Scan for the cell matching the given text and deliver its [x, y] coordinate at center. 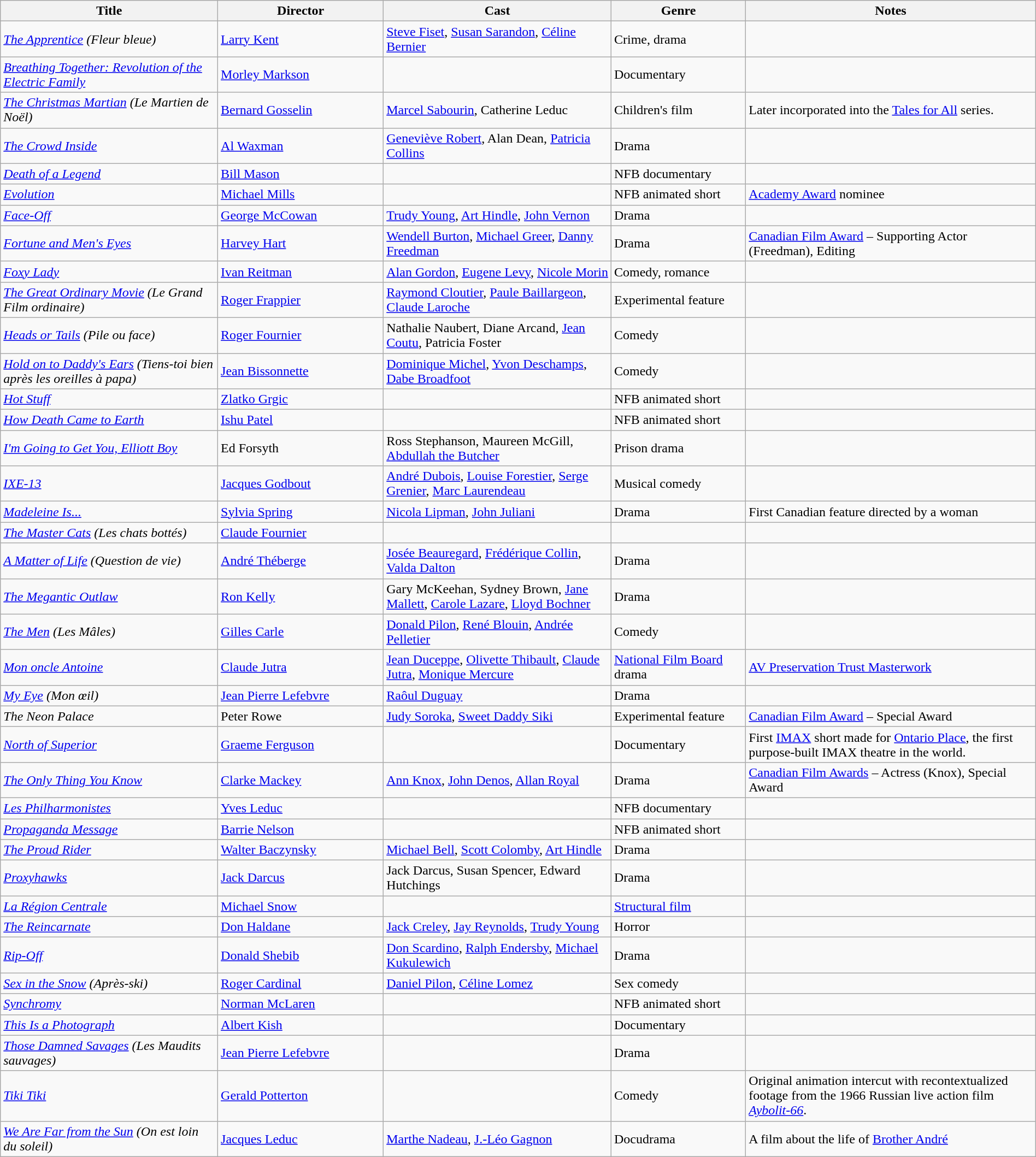
Roger Frappier [301, 299]
Yves Leduc [301, 808]
Dominique Michel, Yvon Deschamps, Dabe Broadfoot [497, 370]
Structural film [678, 906]
Gary McKeehan, Sydney Brown, Jane Mallett, Carole Lazare, Lloyd Bochner [497, 597]
Raymond Cloutier, Paule Baillargeon, Claude Laroche [497, 299]
Mon oncle Antoine [109, 668]
Marthe Nadeau, J.-Léo Gagnon [497, 1138]
The Reincarnate [109, 927]
Morley Markson [301, 74]
Rip-Off [109, 955]
Claude Fournier [301, 533]
Jack Darcus [301, 878]
Harvey Hart [301, 244]
The Crowd Inside [109, 145]
Ishu Patel [301, 420]
Hot Stuff [109, 399]
Fortune and Men's Eyes [109, 244]
Canadian Film Awards – Actress (Knox), Special Award [891, 780]
We Are Far from the Sun (On est loin du soleil) [109, 1138]
Barrie Nelson [301, 829]
Graeme Ferguson [301, 744]
Donald Pilon, René Blouin, Andrée Pelletier [497, 631]
Don Haldane [301, 927]
A film about the life of Brother André [891, 1138]
Hold on to Daddy's Ears (Tiens-toi bien après les oreilles à papa) [109, 370]
Horror [678, 927]
Jack Creley, Jay Reynolds, Trudy Young [497, 927]
Propaganda Message [109, 829]
Clarke Mackey [301, 780]
The Great Ordinary Movie (Le Grand Film ordinaire) [109, 299]
Marcel Sabourin, Catherine Leduc [497, 110]
Canadian Film Award – Special Award [891, 716]
Michael Mills [301, 194]
Zlatko Grgic [301, 399]
Les Philharmonistes [109, 808]
Genre [678, 11]
La Région Centrale [109, 906]
Comedy, romance [678, 271]
Jacques Godbout [301, 484]
George McCowan [301, 215]
Jack Darcus, Susan Spencer, Edward Hutchings [497, 878]
Madeleine Is... [109, 512]
Daniel Pilon, Céline Lomez [497, 983]
First IMAX short made for Ontario Place, the first purpose-built IMAX theatre in the world. [891, 744]
Face-Off [109, 215]
Gerald Potterton [301, 1096]
Ron Kelly [301, 597]
Tiki Tiki [109, 1096]
Larry Kent [301, 39]
Nathalie Naubert, Diane Arcand, Jean Coutu, Patricia Foster [497, 335]
Ross Stephanson, Maureen McGill, Abdullah the Butcher [497, 448]
Synchromy [109, 1004]
André Dubois, Louise Forestier, Serge Grenier, Marc Laurendeau [497, 484]
Ed Forsyth [301, 448]
Original animation intercut with recontextualized footage from the 1966 Russian live action film Aybolit-66. [891, 1096]
The Men (Les Mâles) [109, 631]
Bill Mason [301, 174]
Academy Award nominee [891, 194]
Nicola Lipman, John Juliani [497, 512]
Gilles Carle [301, 631]
The Master Cats (Les chats bottés) [109, 533]
Judy Soroka, Sweet Daddy Siki [497, 716]
Michael Bell, Scott Colomby, Art Hindle [497, 850]
Canadian Film Award – Supporting Actor (Freedman), Editing [891, 244]
Later incorporated into the Tales for All series. [891, 110]
Sylvia Spring [301, 512]
Peter Rowe [301, 716]
The Megantic Outlaw [109, 597]
Steve Fiset, Susan Sarandon, Céline Bernier [497, 39]
André Théberge [301, 560]
This Is a Photograph [109, 1025]
The Proud Rider [109, 850]
Norman McLaren [301, 1004]
IXE-13 [109, 484]
Musical comedy [678, 484]
Director [301, 11]
Sex comedy [678, 983]
Walter Baczynsky [301, 850]
Docudrama [678, 1138]
Jean Duceppe, Olivette Thibault, Claude Jutra, Monique Mercure [497, 668]
Claude Jutra [301, 668]
Ivan Reitman [301, 271]
Roger Cardinal [301, 983]
Trudy Young, Art Hindle, John Vernon [497, 215]
The Christmas Martian (Le Martien de Noël) [109, 110]
Proxyhawks [109, 878]
Al Waxman [301, 145]
AV Preservation Trust Masterwork [891, 668]
Jacques Leduc [301, 1138]
First Canadian feature directed by a woman [891, 512]
Wendell Burton, Michael Greer, Danny Freedman [497, 244]
Ann Knox, John Denos, Allan Royal [497, 780]
Prison drama [678, 448]
Sex in the Snow (Après-ski) [109, 983]
Cast [497, 11]
Children's film [678, 110]
The Apprentice (Fleur bleue) [109, 39]
Notes [891, 11]
Josée Beauregard, Frédérique Collin, Valda Dalton [497, 560]
Albert Kish [301, 1025]
Death of a Legend [109, 174]
North of Superior [109, 744]
A Matter of Life (Question de vie) [109, 560]
Breathing Together: Revolution of the Electric Family [109, 74]
My Eye (Mon œil) [109, 695]
Title [109, 11]
The Neon Palace [109, 716]
Foxy Lady [109, 271]
National Film Board drama [678, 668]
The Only Thing You Know [109, 780]
Roger Fournier [301, 335]
Evolution [109, 194]
Heads or Tails (Pile ou face) [109, 335]
I'm Going to Get You, Elliott Boy [109, 448]
Geneviève Robert, Alan Dean, Patricia Collins [497, 145]
How Death Came to Earth [109, 420]
Jean Bissonnette [301, 370]
Alan Gordon, Eugene Levy, Nicole Morin [497, 271]
Raôul Duguay [497, 695]
Donald Shebib [301, 955]
Crime, drama [678, 39]
Bernard Gosselin [301, 110]
Don Scardino, Ralph Endersby, Michael Kukulewich [497, 955]
Those Damned Savages (Les Maudits sauvages) [109, 1053]
Michael Snow [301, 906]
